Find where the given text appears and provide that cell's center as (X, Y) coordinate. 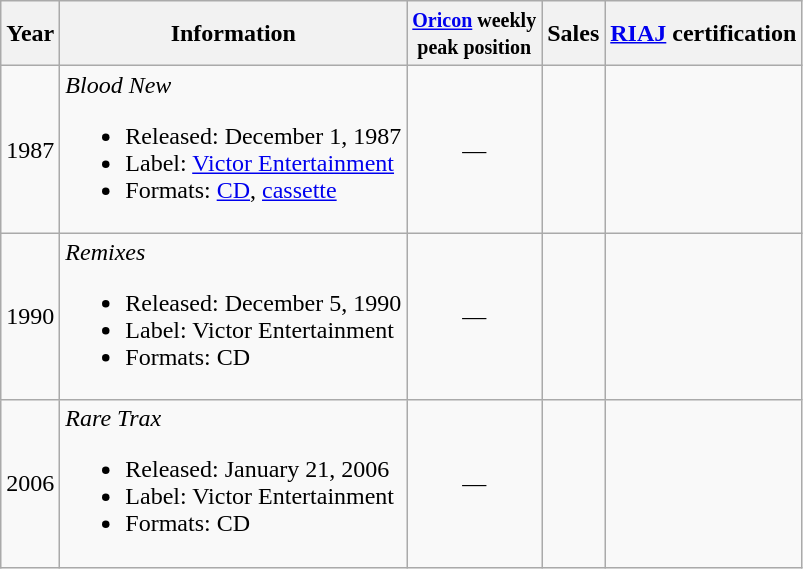
Blood NewReleased: December 1, 1987Label: Victor EntertainmentFormats: CD, cassette (234, 150)
RIAJ certification (704, 34)
1990 (30, 316)
Information (234, 34)
1987 (30, 150)
2006 (30, 484)
Rare TraxReleased: January 21, 2006Label: Victor EntertainmentFormats: CD (234, 484)
Year (30, 34)
RemixesReleased: December 5, 1990Label: Victor EntertainmentFormats: CD (234, 316)
Sales (574, 34)
Oricon weeklypeak position (474, 34)
